Pinpoint the cell where the given text exists, returning its [X, Y] midpoint coordinate. 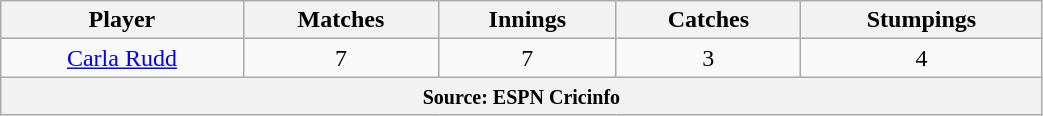
4 [922, 58]
3 [708, 58]
Source: ESPN Cricinfo [522, 96]
Matches [341, 20]
Player [122, 20]
Innings [528, 20]
Catches [708, 20]
Stumpings [922, 20]
Carla Rudd [122, 58]
